Return (x, y) of the center of cell containing provided text 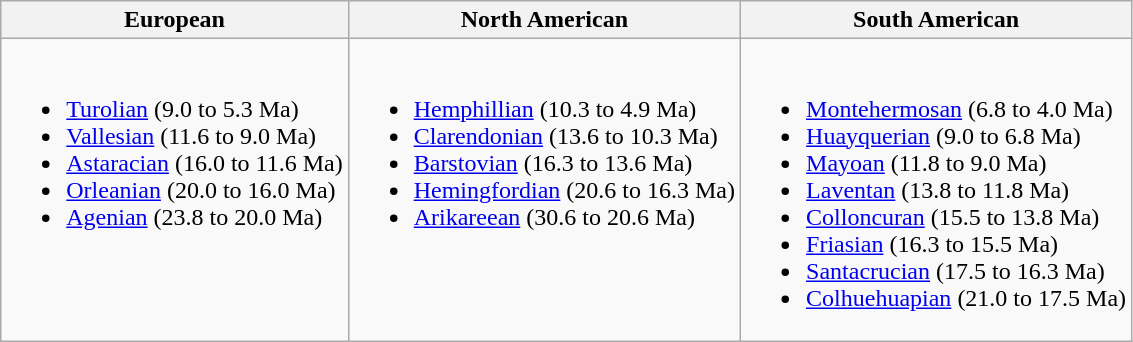
South American (936, 20)
North American (544, 20)
Turolian (9.0 to 5.3 Ma)Vallesian (11.6 to 9.0 Ma)Astaracian (16.0 to 11.6 Ma)Orleanian (20.0 to 16.0 Ma)Agenian (23.8 to 20.0 Ma) (174, 190)
European (174, 20)
Hemphillian (10.3 to 4.9 Ma)Clarendonian (13.6 to 10.3 Ma)Barstovian (16.3 to 13.6 Ma)Hemingfordian (20.6 to 16.3 Ma)Arikareean (30.6 to 20.6 Ma) (544, 190)
